For the text-containing cell, return its midpoint in (X, Y) coordinate format. 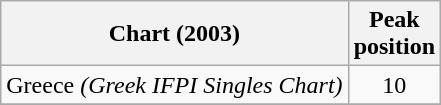
Chart (2003) (174, 34)
10 (394, 85)
Greece (Greek IFPI Singles Chart) (174, 85)
Peakposition (394, 34)
